Identify which cell holds the provided text, then report its (x, y) central coordinate. 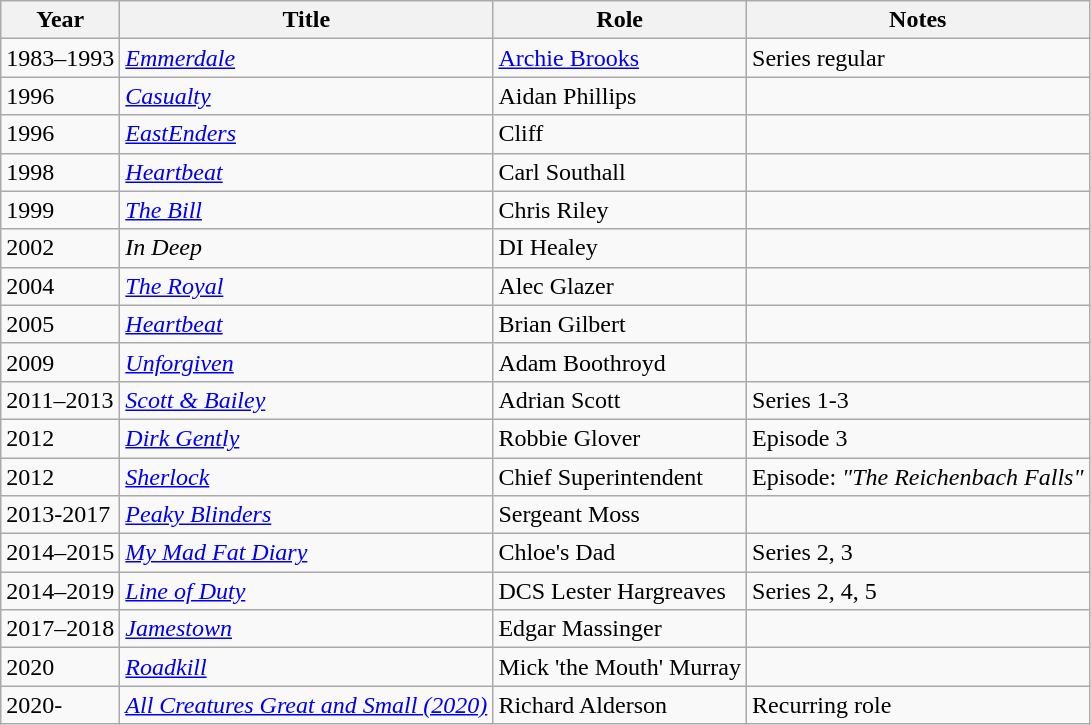
Brian Gilbert (620, 324)
Peaky Blinders (306, 515)
Roadkill (306, 667)
DCS Lester Hargreaves (620, 591)
Adam Boothroyd (620, 362)
2020 (60, 667)
Episode 3 (918, 438)
Line of Duty (306, 591)
Episode: "The Reichenbach Falls" (918, 477)
1983–1993 (60, 58)
2014–2019 (60, 591)
Chloe's Dad (620, 553)
Carl Southall (620, 172)
Emmerdale (306, 58)
The Bill (306, 210)
2017–2018 (60, 629)
2011–2013 (60, 400)
Adrian Scott (620, 400)
Sherlock (306, 477)
Sergeant Moss (620, 515)
DI Healey (620, 248)
Mick 'the Mouth' Murray (620, 667)
Alec Glazer (620, 286)
Chris Riley (620, 210)
Chief Superintendent (620, 477)
Role (620, 20)
Unforgiven (306, 362)
2005 (60, 324)
Series regular (918, 58)
In Deep (306, 248)
2014–2015 (60, 553)
Edgar Massinger (620, 629)
Archie Brooks (620, 58)
The Royal (306, 286)
Dirk Gently (306, 438)
2020- (60, 705)
Richard Alderson (620, 705)
All Creatures Great and Small (2020) (306, 705)
1999 (60, 210)
1998 (60, 172)
Jamestown (306, 629)
Cliff (620, 134)
2013-2017 (60, 515)
Notes (918, 20)
Casualty (306, 96)
Aidan Phillips (620, 96)
Robbie Glover (620, 438)
2002 (60, 248)
Recurring role (918, 705)
Year (60, 20)
Series 1-3 (918, 400)
Series 2, 3 (918, 553)
My Mad Fat Diary (306, 553)
Series 2, 4, 5 (918, 591)
2004 (60, 286)
Title (306, 20)
EastEnders (306, 134)
2009 (60, 362)
Scott & Bailey (306, 400)
